Provide the [X, Y] coordinate of the cell's center where the given text is located.  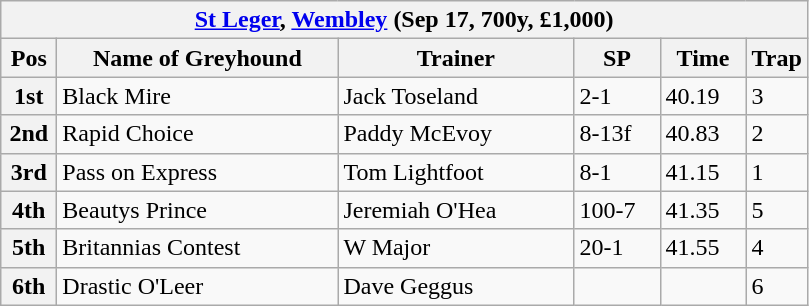
Time [703, 58]
40.83 [703, 134]
5th [29, 248]
20-1 [617, 248]
2-1 [617, 96]
8-1 [617, 172]
Pass on Express [198, 172]
6th [29, 286]
4th [29, 210]
W Major [456, 248]
100-7 [617, 210]
Dave Geggus [456, 286]
41.55 [703, 248]
Jack Toseland [456, 96]
8-13f [617, 134]
Britannias Contest [198, 248]
Trap [776, 58]
3rd [29, 172]
1st [29, 96]
2nd [29, 134]
Name of Greyhound [198, 58]
Black Mire [198, 96]
Beautys Prince [198, 210]
40.19 [703, 96]
3 [776, 96]
Trainer [456, 58]
SP [617, 58]
4 [776, 248]
6 [776, 286]
41.35 [703, 210]
41.15 [703, 172]
St Leger, Wembley (Sep 17, 700y, £1,000) [404, 20]
Jeremiah O'Hea [456, 210]
Paddy McEvoy [456, 134]
1 [776, 172]
Drastic O'Leer [198, 286]
5 [776, 210]
2 [776, 134]
Tom Lightfoot [456, 172]
Rapid Choice [198, 134]
Pos [29, 58]
